Pinpoint the cell where the given text exists, returning its [X, Y] midpoint coordinate. 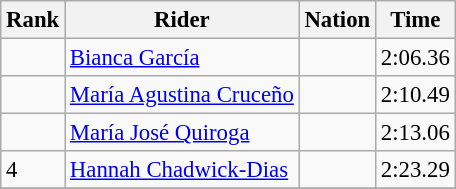
Nation [337, 20]
Rank [33, 20]
Hannah Chadwick-Dias [182, 170]
Rider [182, 20]
2:13.06 [416, 133]
2:10.49 [416, 95]
María Agustina Cruceño [182, 95]
4 [33, 170]
Time [416, 20]
2:23.29 [416, 170]
Bianca García [182, 58]
María José Quiroga [182, 133]
2:06.36 [416, 58]
